Output the [x, y] coordinate of the center of the cell containing the given text.  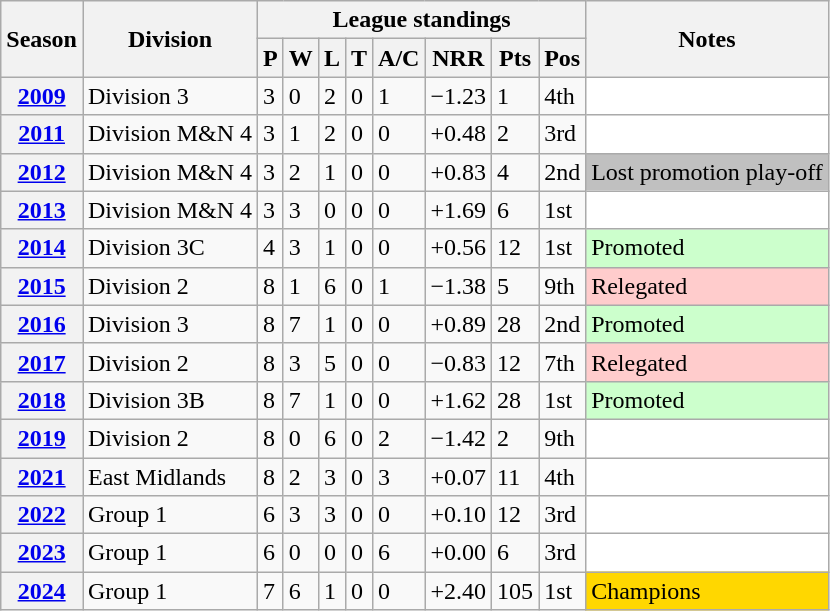
2009 [42, 96]
P [271, 58]
−1.38 [458, 286]
2022 [42, 515]
2012 [42, 172]
+1.69 [458, 210]
+0.89 [458, 324]
−0.83 [458, 362]
A/C [399, 58]
+0.00 [458, 553]
2024 [42, 591]
2016 [42, 324]
−1.23 [458, 96]
+1.62 [458, 400]
Division 3C [170, 248]
2015 [42, 286]
Division [170, 39]
Division 3B [170, 400]
2017 [42, 362]
+0.10 [458, 515]
2019 [42, 438]
105 [516, 591]
L [332, 58]
East Midlands [170, 477]
2014 [42, 248]
Season [42, 39]
Notes [708, 39]
+0.56 [458, 248]
2018 [42, 400]
Champions [708, 591]
2011 [42, 134]
+0.07 [458, 477]
+2.40 [458, 591]
7th [562, 362]
2021 [42, 477]
+0.83 [458, 172]
+0.48 [458, 134]
11 [516, 477]
−1.42 [458, 438]
NRR [458, 58]
Lost promotion play-off [708, 172]
W [300, 58]
Pts [516, 58]
Pos [562, 58]
2013 [42, 210]
League standings [422, 20]
T [358, 58]
2023 [42, 553]
